Determine the (x, y) coordinate at the center of the cell enclosing the given text.  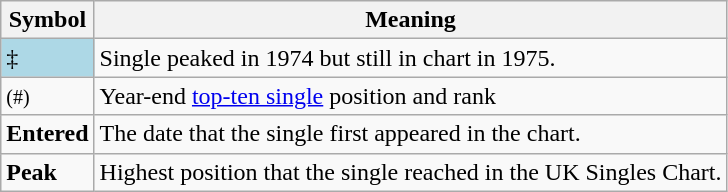
Peak (48, 172)
‡ (48, 58)
Entered (48, 134)
Symbol (48, 20)
(#) (48, 96)
Meaning (410, 20)
Year-end top-ten single position and rank (410, 96)
Highest position that the single reached in the UK Singles Chart. (410, 172)
The date that the single first appeared in the chart. (410, 134)
Single peaked in 1974 but still in chart in 1975. (410, 58)
